Search for the cell housing the specified text and yield its (X, Y) center coordinate. 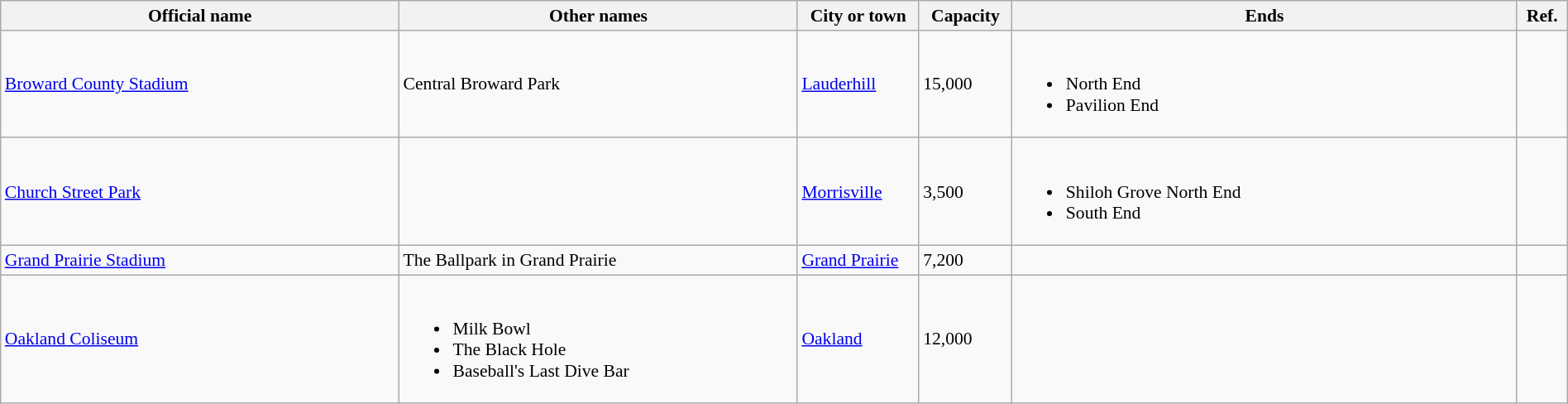
Grand Prairie (858, 260)
City or town (858, 16)
Ends (1264, 16)
Shiloh Grove North EndSouth End (1264, 192)
Official name (200, 16)
Capacity (966, 16)
7,200 (966, 260)
15,000 (966, 84)
Grand Prairie Stadium (200, 260)
Broward County Stadium (200, 84)
Oakland (858, 339)
Church Street Park (200, 192)
Other names (599, 16)
Central Broward Park (599, 84)
12,000 (966, 339)
Morrisville (858, 192)
3,500 (966, 192)
Oakland Coliseum (200, 339)
Milk BowlThe Black HoleBaseball's Last Dive Bar (599, 339)
The Ballpark in Grand Prairie (599, 260)
North EndPavilion End (1264, 84)
Lauderhill (858, 84)
Ref. (1542, 16)
